Return the [x, y] coordinate for the center point of the cell that contains the specified text.  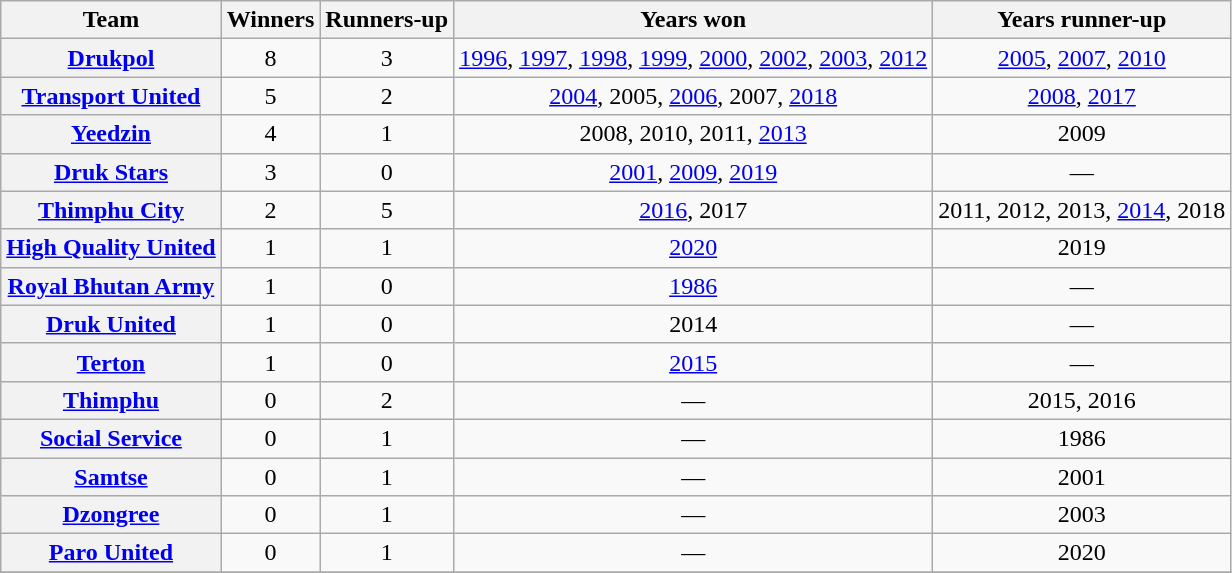
High Quality United [111, 248]
2001, 2009, 2019 [694, 172]
Paro United [111, 553]
Yeedzin [111, 134]
Druk Stars [111, 172]
Years runner-up [1082, 20]
Dzongree [111, 515]
Runners-up [387, 20]
2003 [1082, 515]
2016, 2017 [694, 210]
Social Service [111, 438]
2008, 2010, 2011, 2013 [694, 134]
4 [270, 134]
2015 [694, 362]
2008, 2017 [1082, 96]
8 [270, 58]
Winners [270, 20]
Samtse [111, 477]
2009 [1082, 134]
Years won [694, 20]
2019 [1082, 248]
2001 [1082, 477]
Team [111, 20]
1996, 1997, 1998, 1999, 2000, 2002, 2003, 2012 [694, 58]
Druk United [111, 324]
Royal Bhutan Army [111, 286]
2015, 2016 [1082, 400]
2004, 2005, 2006, 2007, 2018 [694, 96]
Thimphu [111, 400]
Terton [111, 362]
Transport United [111, 96]
2011, 2012, 2013, 2014, 2018 [1082, 210]
2005, 2007, 2010 [1082, 58]
2014 [694, 324]
Thimphu City [111, 210]
Drukpol [111, 58]
